Output the (X, Y) coordinate of the center of the cell containing the given text.  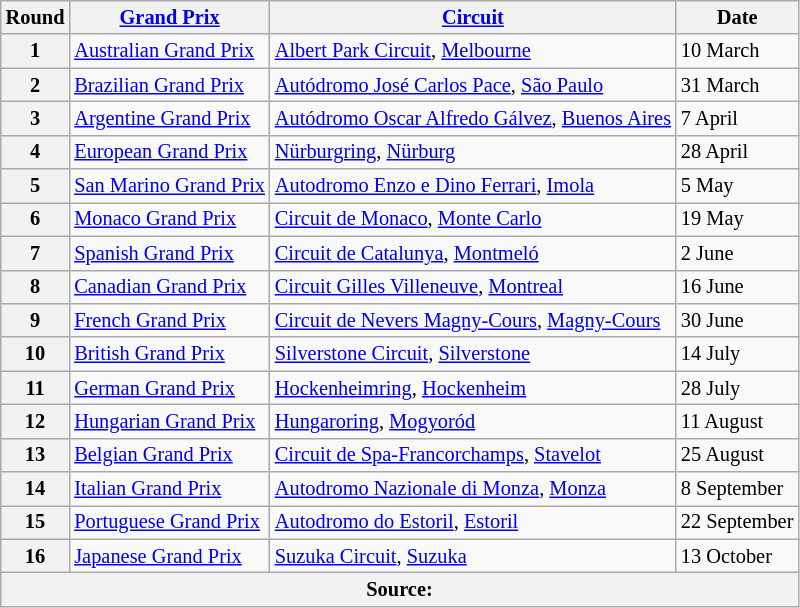
22 September (737, 522)
Autodromo Enzo e Dino Ferrari, Imola (473, 186)
11 (36, 388)
Autodromo Nazionale di Monza, Monza (473, 489)
Canadian Grand Prix (170, 287)
3 (36, 118)
Japanese Grand Prix (170, 556)
2 June (737, 253)
Silverstone Circuit, Silverstone (473, 354)
13 (36, 455)
German Grand Prix (170, 388)
25 August (737, 455)
7 April (737, 118)
Hungaroring, Mogyoród (473, 421)
12 (36, 421)
Autódromo José Carlos Pace, São Paulo (473, 85)
31 March (737, 85)
Circuit (473, 17)
Suzuka Circuit, Suzuka (473, 556)
Portuguese Grand Prix (170, 522)
16 June (737, 287)
28 April (737, 152)
Circuit de Spa-Francorchamps, Stavelot (473, 455)
Hungarian Grand Prix (170, 421)
8 (36, 287)
British Grand Prix (170, 354)
10 (36, 354)
8 September (737, 489)
Monaco Grand Prix (170, 219)
Circuit de Monaco, Monte Carlo (473, 219)
9 (36, 320)
14 (36, 489)
Autódromo Oscar Alfredo Gálvez, Buenos Aires (473, 118)
Australian Grand Prix (170, 51)
Belgian Grand Prix (170, 455)
Brazilian Grand Prix (170, 85)
28 July (737, 388)
11 August (737, 421)
Italian Grand Prix (170, 489)
Nürburgring, Nürburg (473, 152)
Circuit Gilles Villeneuve, Montreal (473, 287)
13 October (737, 556)
European Grand Prix (170, 152)
5 May (737, 186)
15 (36, 522)
16 (36, 556)
Round (36, 17)
Albert Park Circuit, Melbourne (473, 51)
2 (36, 85)
Circuit de Catalunya, Montmeló (473, 253)
Grand Prix (170, 17)
5 (36, 186)
Date (737, 17)
San Marino Grand Prix (170, 186)
Source: (400, 589)
Hockenheimring, Hockenheim (473, 388)
French Grand Prix (170, 320)
10 March (737, 51)
14 July (737, 354)
7 (36, 253)
Autodromo do Estoril, Estoril (473, 522)
1 (36, 51)
6 (36, 219)
30 June (737, 320)
4 (36, 152)
19 May (737, 219)
Spanish Grand Prix (170, 253)
Argentine Grand Prix (170, 118)
Circuit de Nevers Magny-Cours, Magny-Cours (473, 320)
